Return [X, Y] of the center of cell containing provided text 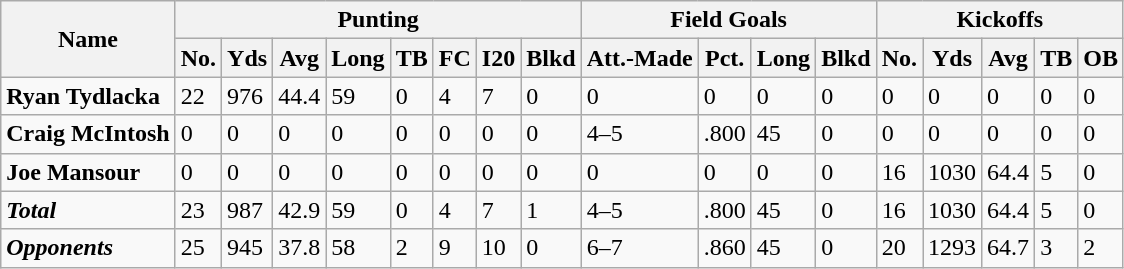
6–7 [640, 248]
I20 [498, 58]
Opponents [88, 248]
1293 [952, 248]
3 [1056, 248]
987 [248, 210]
23 [198, 210]
37.8 [300, 248]
42.9 [300, 210]
.860 [724, 248]
25 [198, 248]
Pct. [724, 58]
58 [358, 248]
Att.-Made [640, 58]
9 [454, 248]
OB [1101, 58]
Punting [378, 20]
945 [248, 248]
20 [899, 248]
10 [498, 248]
Craig McIntosh [88, 134]
Ryan Tydlacka [88, 96]
976 [248, 96]
Field Goals [728, 20]
FC [454, 58]
22 [198, 96]
Total [88, 210]
Kickoffs [1000, 20]
Name [88, 39]
1 [551, 210]
Joe Mansour [88, 172]
44.4 [300, 96]
64.7 [1008, 248]
